Extract the (x, y) coordinate from the center of the cell holding the provided text.  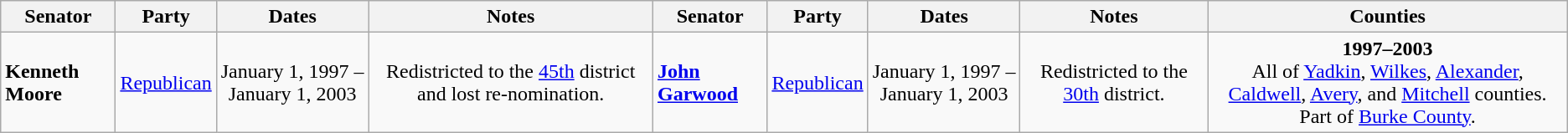
1997–2003 All of Yadkin, Wilkes, Alexander, Caldwell, Avery, and Mitchell counties. Part of Burke County. (1387, 82)
Redistricted to the 45th district and lost re-nomination. (511, 82)
Redistricted to the 30th district. (1114, 82)
Kenneth Moore (59, 82)
John Garwood (709, 82)
Counties (1387, 17)
